Find where the given text appears and provide that cell's center as (X, Y) coordinate. 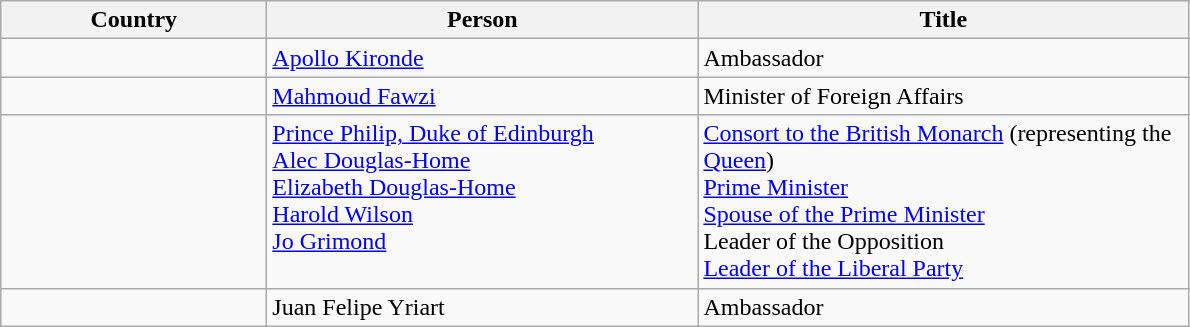
Mahmoud Fawzi (482, 96)
Juan Felipe Yriart (482, 307)
Person (482, 20)
Minister of Foreign Affairs (944, 96)
Prince Philip, Duke of EdinburghAlec Douglas-HomeElizabeth Douglas-HomeHarold WilsonJo Grimond (482, 202)
Country (134, 20)
Apollo Kironde (482, 58)
Consort to the British Monarch (representing the Queen)Prime MinisterSpouse of the Prime MinisterLeader of the OppositionLeader of the Liberal Party (944, 202)
Title (944, 20)
